Output the [x, y] coordinate of the center of the cell containing the given text.  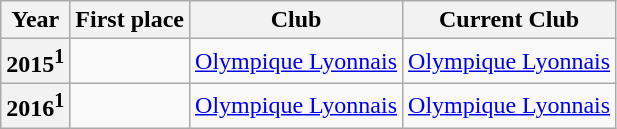
Club [296, 20]
20161 [36, 106]
Current Club [510, 20]
Year [36, 20]
First place [130, 20]
20151 [36, 62]
